Output the [X, Y] coordinate of the center of the cell containing the given text.  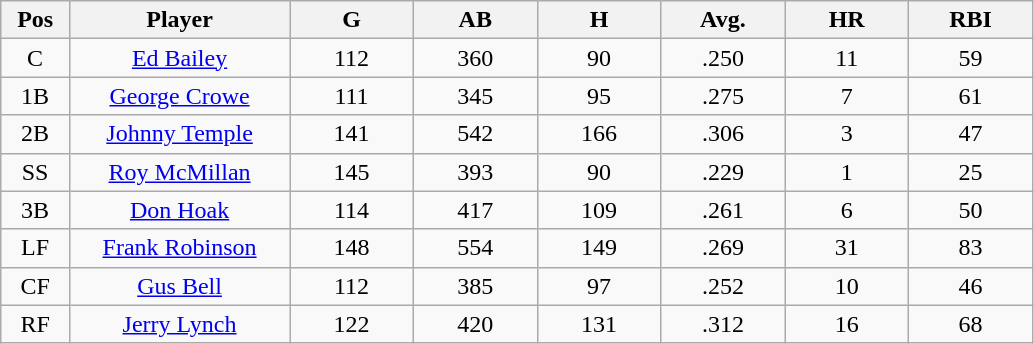
.229 [723, 172]
417 [475, 210]
Jerry Lynch [180, 324]
7 [847, 96]
50 [971, 210]
148 [352, 248]
109 [599, 210]
RBI [971, 20]
95 [599, 96]
Player [180, 20]
Ed Bailey [180, 58]
16 [847, 324]
3B [36, 210]
122 [352, 324]
25 [971, 172]
59 [971, 58]
114 [352, 210]
11 [847, 58]
LF [36, 248]
68 [971, 324]
H [599, 20]
10 [847, 286]
141 [352, 134]
AB [475, 20]
149 [599, 248]
Frank Robinson [180, 248]
97 [599, 286]
131 [599, 324]
.275 [723, 96]
Avg. [723, 20]
3 [847, 134]
145 [352, 172]
542 [475, 134]
Don Hoak [180, 210]
393 [475, 172]
Johnny Temple [180, 134]
.261 [723, 210]
61 [971, 96]
G [352, 20]
.269 [723, 248]
Roy McMillan [180, 172]
6 [847, 210]
83 [971, 248]
420 [475, 324]
1B [36, 96]
CF [36, 286]
C [36, 58]
.252 [723, 286]
SS [36, 172]
.312 [723, 324]
46 [971, 286]
360 [475, 58]
31 [847, 248]
.306 [723, 134]
RF [36, 324]
554 [475, 248]
HR [847, 20]
385 [475, 286]
1 [847, 172]
George Crowe [180, 96]
.250 [723, 58]
345 [475, 96]
Pos [36, 20]
111 [352, 96]
47 [971, 134]
Gus Bell [180, 286]
2B [36, 134]
166 [599, 134]
